Search for the cell housing the specified text and yield its (X, Y) center coordinate. 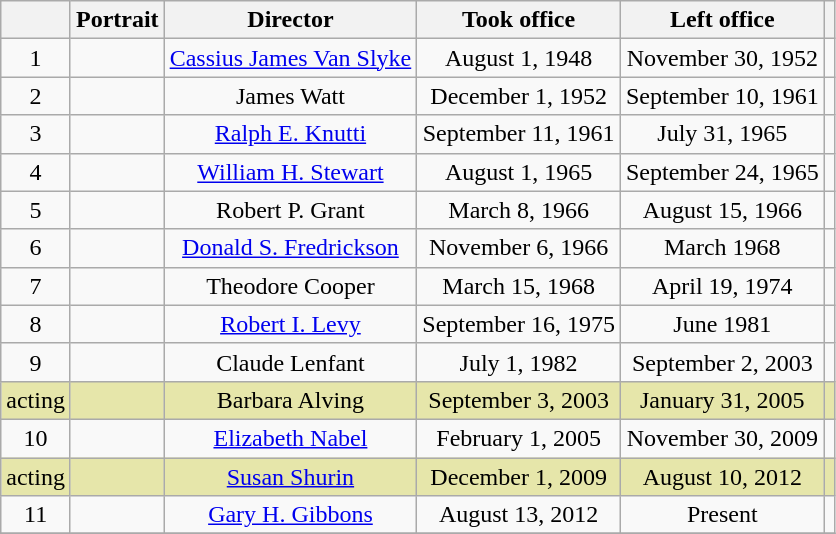
December 1, 2009 (519, 477)
Portrait (117, 20)
April 19, 1974 (722, 286)
January 31, 2005 (722, 400)
June 1981 (722, 324)
September 16, 1975 (519, 324)
August 10, 2012 (722, 477)
August 1, 1965 (519, 172)
James Watt (290, 96)
Theodore Cooper (290, 286)
8 (36, 324)
August 1, 1948 (519, 58)
2 (36, 96)
September 10, 1961 (722, 96)
Susan Shurin (290, 477)
4 (36, 172)
Gary H. Gibbons (290, 515)
Robert I. Levy (290, 324)
6 (36, 248)
10 (36, 438)
Barbara Alving (290, 400)
1 (36, 58)
March 1968 (722, 248)
9 (36, 362)
7 (36, 286)
March 8, 1966 (519, 210)
11 (36, 515)
August 15, 1966 (722, 210)
Left office (722, 20)
William H. Stewart (290, 172)
5 (36, 210)
September 2, 2003 (722, 362)
November 6, 1966 (519, 248)
March 15, 1968 (519, 286)
December 1, 1952 (519, 96)
November 30, 1952 (722, 58)
Present (722, 515)
July 1, 1982 (519, 362)
February 1, 2005 (519, 438)
Elizabeth Nabel (290, 438)
Robert P. Grant (290, 210)
3 (36, 134)
July 31, 1965 (722, 134)
September 11, 1961 (519, 134)
Cassius James Van Slyke (290, 58)
August 13, 2012 (519, 515)
Claude Lenfant (290, 362)
Director (290, 20)
Donald S. Fredrickson (290, 248)
Ralph E. Knutti (290, 134)
Took office (519, 20)
September 24, 1965 (722, 172)
November 30, 2009 (722, 438)
September 3, 2003 (519, 400)
